Return [x, y] of the center of cell containing provided text 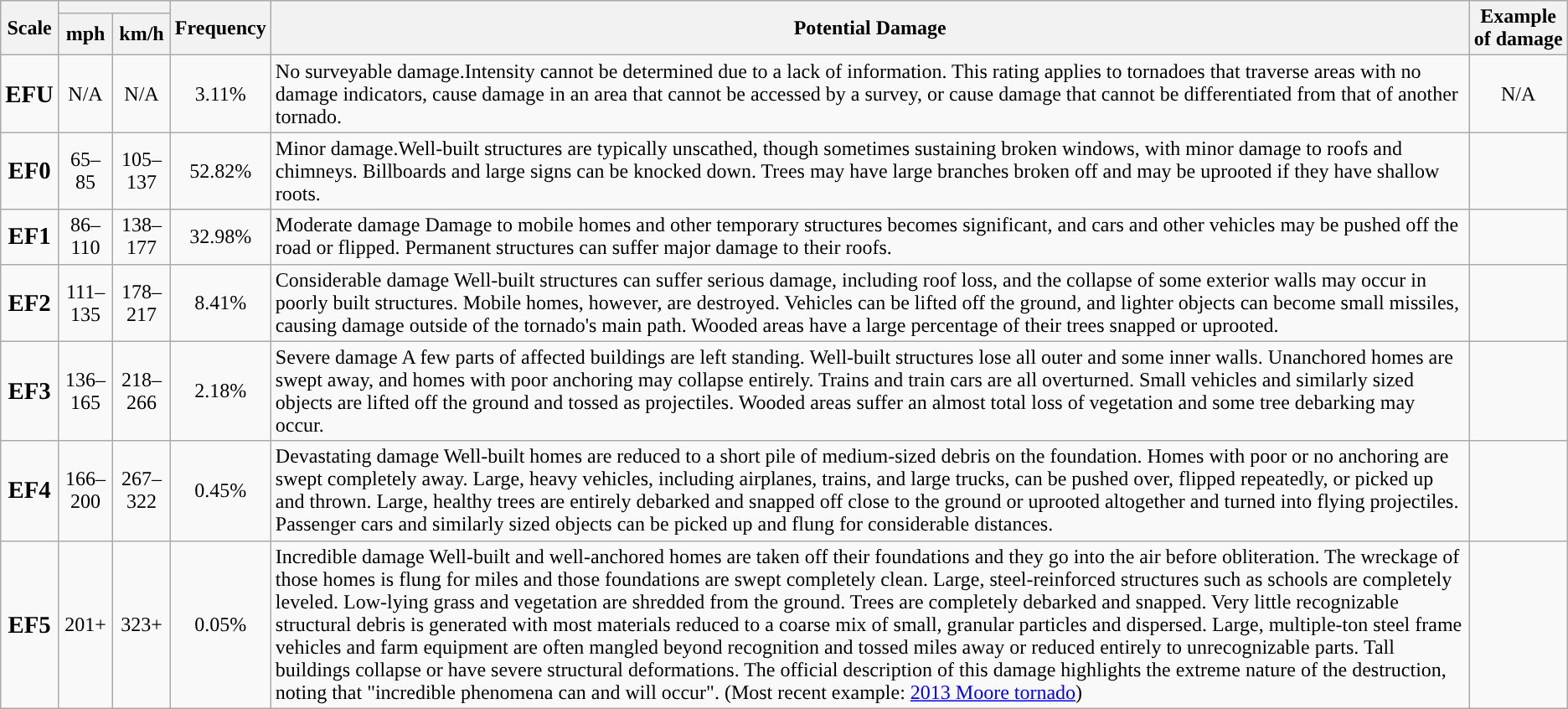
138–177 [142, 236]
8.41% [220, 303]
218–266 [142, 391]
86–110 [85, 236]
65–85 [85, 171]
Potential Damage [869, 28]
EFU [30, 94]
km/h [142, 34]
2.18% [220, 391]
166–200 [85, 491]
32.98% [220, 236]
136–165 [85, 391]
EF2 [30, 303]
267–322 [142, 491]
105–137 [142, 171]
3.11% [220, 94]
EF5 [30, 624]
Scale [30, 28]
EF0 [30, 171]
mph [85, 34]
EF1 [30, 236]
323+ [142, 624]
178–217 [142, 303]
Frequency [220, 28]
0.45% [220, 491]
201+ [85, 624]
111–135 [85, 303]
52.82% [220, 171]
EF3 [30, 391]
0.05% [220, 624]
Example of damage [1518, 28]
EF4 [30, 491]
